Identify which cell holds the provided text, then report its (X, Y) central coordinate. 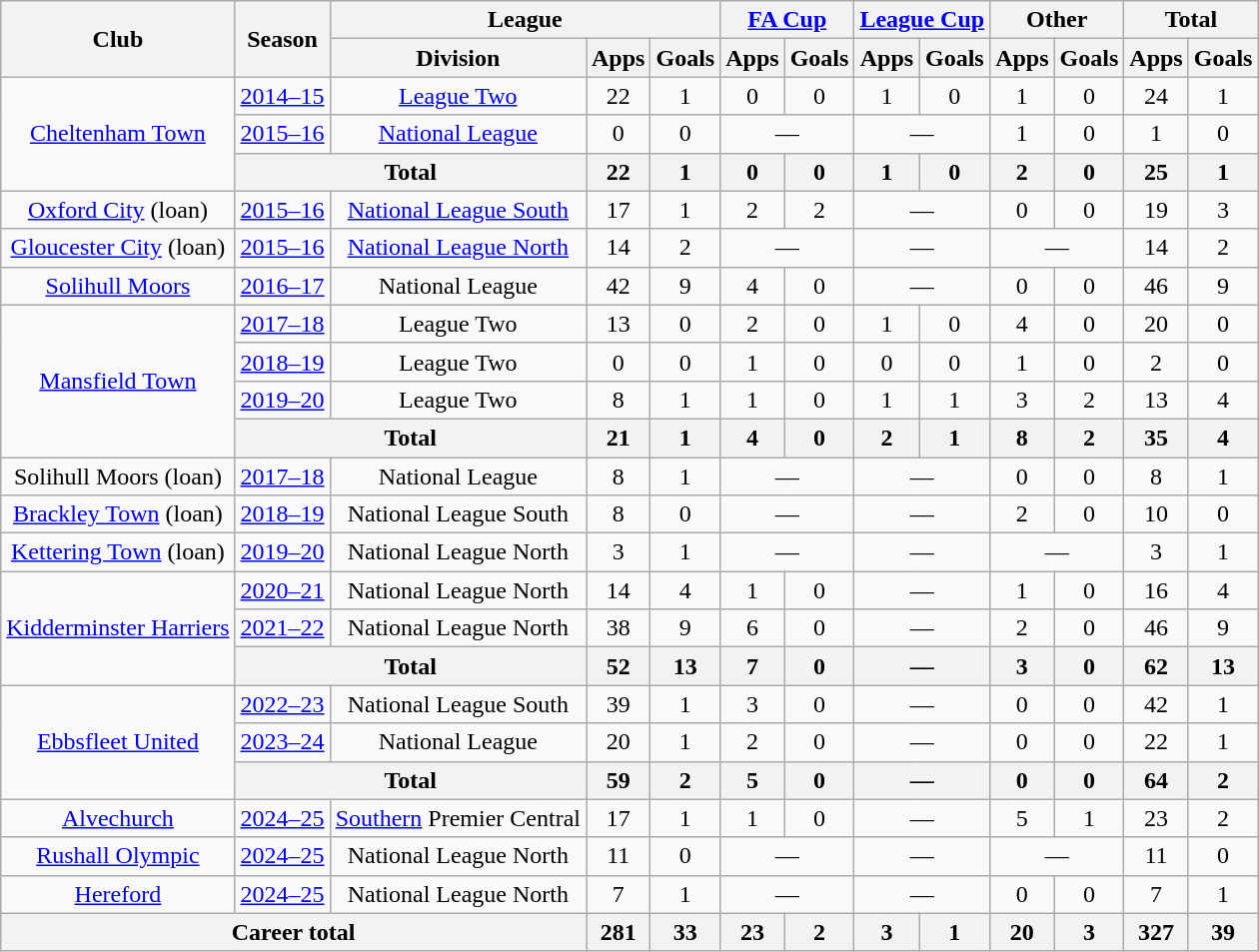
35 (1156, 438)
Southern Premier Central (458, 818)
52 (618, 666)
2023–24 (282, 742)
Hereford (118, 894)
62 (1156, 666)
19 (1156, 210)
16 (1156, 590)
Career total (294, 932)
Mansfield Town (118, 381)
21 (618, 438)
10 (1156, 514)
6 (752, 628)
Cheltenham Town (118, 134)
Kidderminster Harriers (118, 628)
Season (282, 39)
2014–15 (282, 96)
2016–17 (282, 286)
Solihull Moors (118, 286)
38 (618, 628)
Club (118, 39)
2021–22 (282, 628)
Kettering Town (loan) (118, 552)
League Cup (922, 20)
2020–21 (282, 590)
Rushall Olympic (118, 856)
Ebbsfleet United (118, 742)
Solihull Moors (loan) (118, 476)
327 (1156, 932)
64 (1156, 780)
Alvechurch (118, 818)
FA Cup (787, 20)
281 (618, 932)
Gloucester City (loan) (118, 248)
2022–23 (282, 704)
Other (1057, 20)
25 (1156, 172)
League (526, 20)
Brackley Town (loan) (118, 514)
Division (458, 58)
33 (685, 932)
Oxford City (loan) (118, 210)
24 (1156, 96)
59 (618, 780)
